Identify which cell holds the provided text, then report its (X, Y) central coordinate. 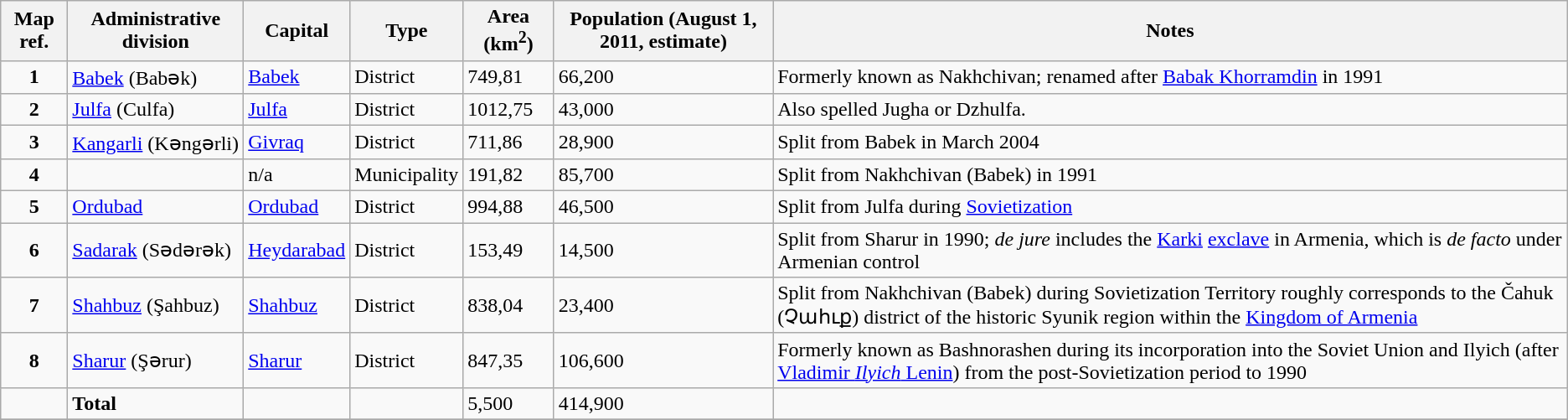
Kangarli (Kəngərli) (156, 143)
1012,75 (508, 110)
Also spelled Jugha or Dzhulfa. (1171, 110)
Split from Babek in March 2004 (1171, 143)
191,82 (508, 174)
Administrative division (156, 31)
847,35 (508, 360)
Split from Nakhchivan (Babek) in 1991 (1171, 174)
Population (August 1, 2011, estimate) (663, 31)
711,86 (508, 143)
n/a (297, 174)
46,500 (663, 207)
Givraq (297, 143)
Formerly known as Nakhchivan; renamed after Babak Khorramdin in 1991 (1171, 77)
1 (34, 77)
Julfa (Culfa) (156, 110)
Shahbuz (297, 305)
Babek (297, 77)
28,900 (663, 143)
838,04 (508, 305)
Heydarabad (297, 250)
2 (34, 110)
Sadarak (Sədərək) (156, 250)
Shahbuz (Şahbuz) (156, 305)
Julfa (297, 110)
23,400 (663, 305)
414,900 (663, 403)
Total (156, 403)
994,88 (508, 207)
Sharur (297, 360)
3 (34, 143)
Map ref. (34, 31)
Municipality (407, 174)
749,81 (508, 77)
5,500 (508, 403)
6 (34, 250)
153,49 (508, 250)
Split from Julfa during Sovietization (1171, 207)
5 (34, 207)
8 (34, 360)
Area (km2) (508, 31)
Notes (1171, 31)
4 (34, 174)
43,000 (663, 110)
Split from Sharur in 1990; de jure includes the Karki exclave in Armenia, which is de facto under Armenian control (1171, 250)
106,600 (663, 360)
66,200 (663, 77)
Sharur (Şərur) (156, 360)
85,700 (663, 174)
Capital (297, 31)
Type (407, 31)
14,500 (663, 250)
Babek (Babək) (156, 77)
7 (34, 305)
